From the cell containing the given text, extract its center point as [X, Y] coordinate. 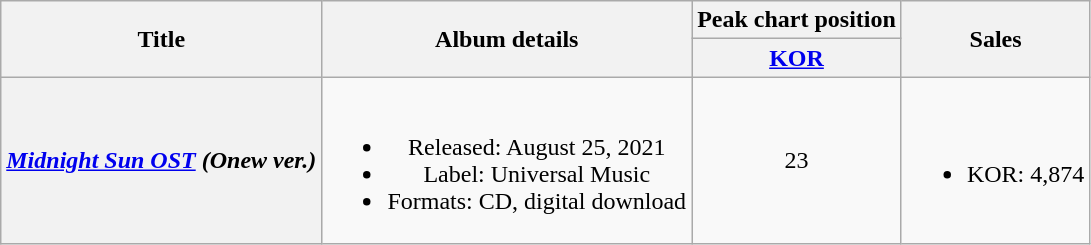
KOR [797, 58]
23 [797, 160]
Title [162, 39]
Peak chart position [797, 20]
Sales [995, 39]
Released: August 25, 2021Label: Universal MusicFormats: CD, digital download [507, 160]
Album details [507, 39]
KOR: 4,874 [995, 160]
Midnight Sun OST (Onew ver.) [162, 160]
